Extract the [X, Y] coordinate from the center of the cell holding the provided text.  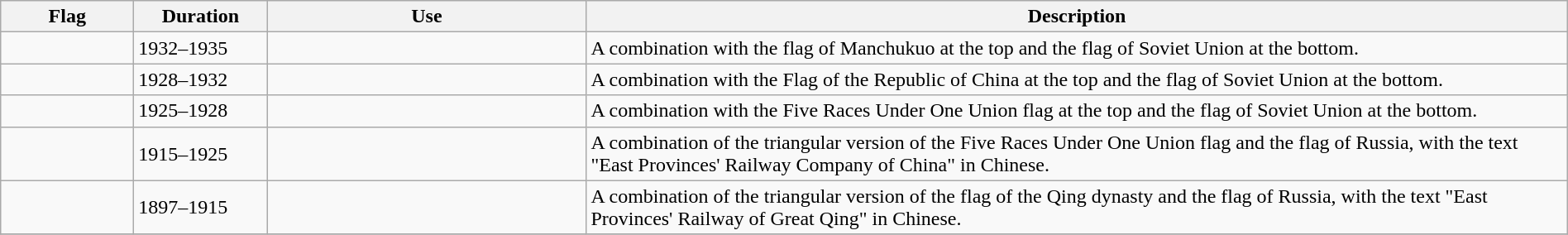
1932–1935 [200, 48]
1897–1915 [200, 207]
A combination with the flag of Manchukuo at the top and the flag of Soviet Union at the bottom. [1077, 48]
Description [1077, 17]
1925–1928 [200, 111]
A combination with the Flag of the Republic of China at the top and the flag of Soviet Union at the bottom. [1077, 79]
Use [427, 17]
Duration [200, 17]
A combination with the Five Races Under One Union flag at the top and the flag of Soviet Union at the bottom. [1077, 111]
1928–1932 [200, 79]
Flag [68, 17]
1915–1925 [200, 154]
